From the cell containing the given text, extract its center point as (x, y) coordinate. 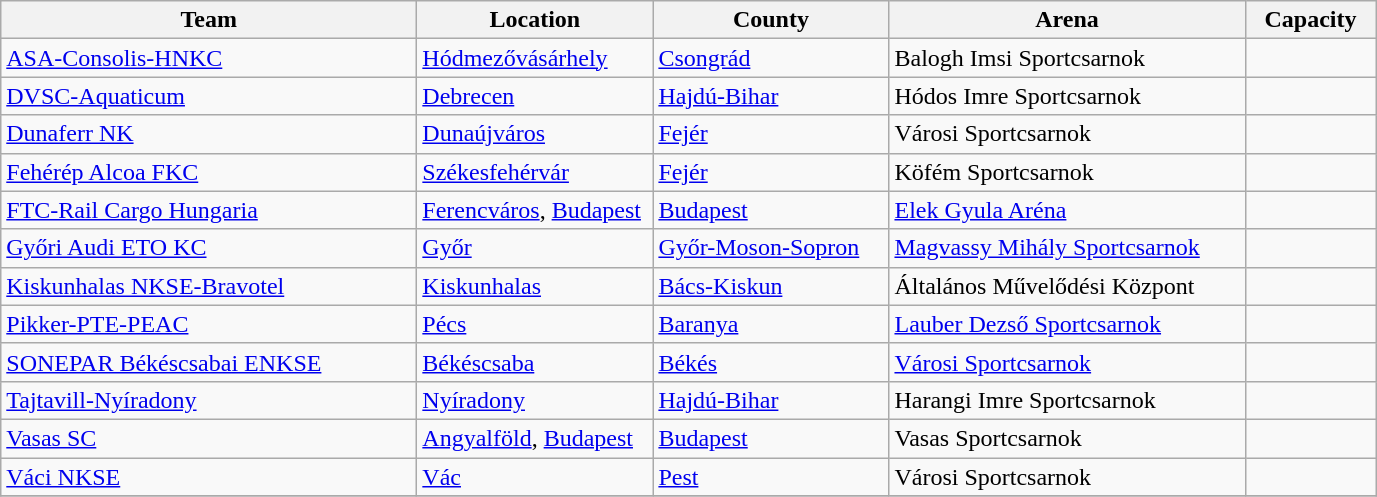
Győr (535, 248)
FTC-Rail Cargo Hungaria (209, 210)
Lauber Dezső Sportcsarnok (1067, 324)
Harangi Imre Sportcsarnok (1067, 400)
Nyíradony (535, 400)
Békés (771, 362)
Csongrád (771, 58)
Vasas Sportcsarnok (1067, 438)
Kiskunhalas NKSE-Bravotel (209, 286)
Angyalföld, Budapest (535, 438)
Baranya (771, 324)
Pécs (535, 324)
Ferencváros, Budapest (535, 210)
Pikker-PTE-PEAC (209, 324)
Magvassy Mihály Sportcsarnok (1067, 248)
Vasas SC (209, 438)
Balogh Imsi Sportcsarnok (1067, 58)
Békéscsaba (535, 362)
Vác (535, 477)
Bács-Kiskun (771, 286)
Általános Művelődési Központ (1067, 286)
Location (535, 20)
Köfém Sportcsarnok (1067, 172)
Debrecen (535, 96)
Dunaújváros (535, 134)
County (771, 20)
Váci NKSE (209, 477)
Team (209, 20)
Győr-Moson-Sopron (771, 248)
Hódos Imre Sportcsarnok (1067, 96)
ASA-Consolis-HNKC (209, 58)
Tajtavill-Nyíradony (209, 400)
Pest (771, 477)
Győri Audi ETO KC (209, 248)
Capacity (1310, 20)
Hódmezővásárhely (535, 58)
Kiskunhalas (535, 286)
Arena (1067, 20)
DVSC-Aquaticum (209, 96)
Dunaferr NK (209, 134)
Székesfehérvár (535, 172)
SONEPAR Békéscsabai ENKSE (209, 362)
Fehérép Alcoa FKC (209, 172)
Elek Gyula Aréna (1067, 210)
